Find where the given text appears and provide that cell's center as (x, y) coordinate. 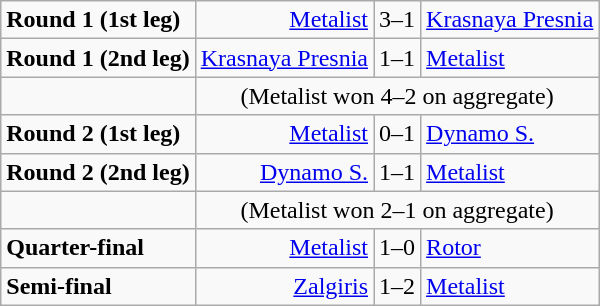
1–0 (398, 248)
3–1 (398, 20)
0–1 (398, 134)
(Metalist won 2–1 on aggregate) (397, 210)
Round 2 (1st leg) (98, 134)
Round 1 (1st leg) (98, 20)
Semi-final (98, 286)
1–2 (398, 286)
Round 1 (2nd leg) (98, 58)
Round 2 (2nd leg) (98, 172)
Rotor (510, 248)
Quarter-final (98, 248)
Zalgiris (284, 286)
(Metalist won 4–2 on aggregate) (397, 96)
